Pinpoint the cell where the given text exists, returning its [X, Y] midpoint coordinate. 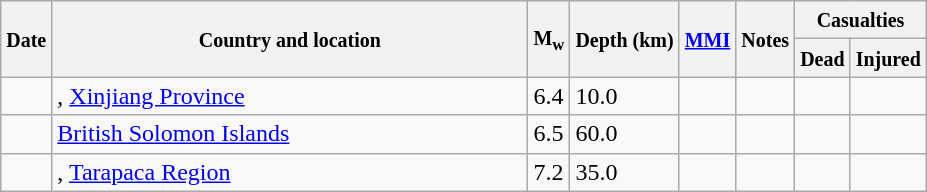
Mw [549, 39]
MMI [708, 39]
35.0 [624, 172]
Depth (km) [624, 39]
6.5 [549, 134]
Date [26, 39]
British Solomon Islands [290, 134]
Dead [823, 58]
Notes [766, 39]
Injured [888, 58]
Casualties [861, 20]
, Xinjiang Province [290, 96]
Country and location [290, 39]
6.4 [549, 96]
, Tarapaca Region [290, 172]
60.0 [624, 134]
7.2 [549, 172]
10.0 [624, 96]
